Scan for the cell matching the given text and deliver its (x, y) coordinate at center. 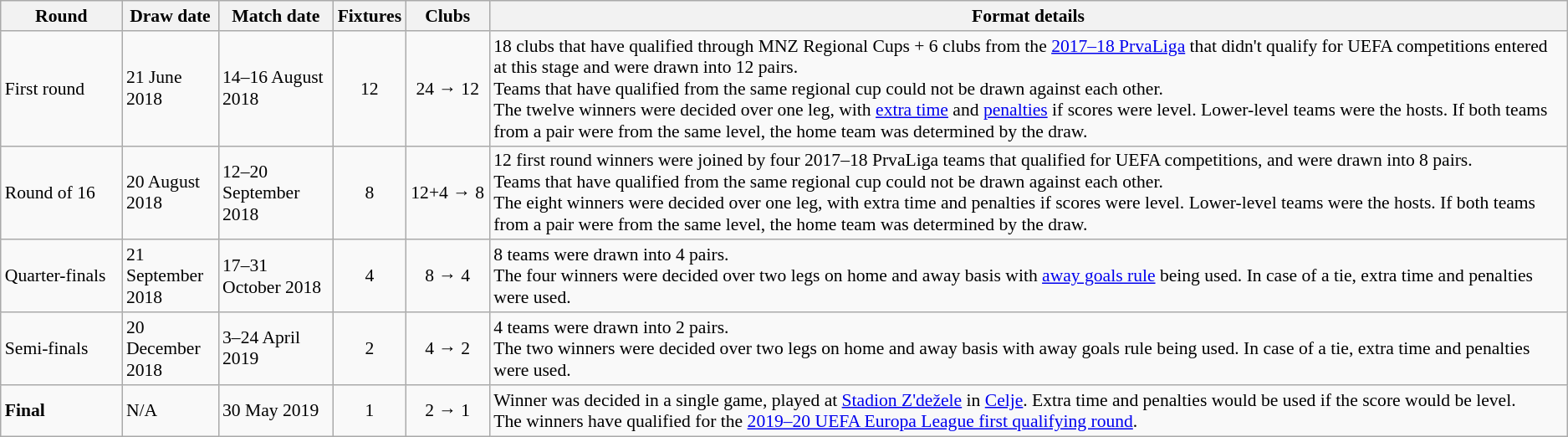
20 December 2018 (171, 348)
8 → 4 (447, 276)
17–31 October 2018 (276, 276)
12+4 → 8 (447, 193)
First round (62, 89)
Fixtures (370, 16)
30 May 2019 (276, 410)
20 August 2018 (171, 193)
N/A (171, 410)
24 → 12 (447, 89)
12–20 September 2018 (276, 193)
Match date (276, 16)
Final (62, 410)
3–24 April 2019 (276, 348)
4 (370, 276)
Round (62, 16)
Round of 16 (62, 193)
Quarter-finals (62, 276)
12 (370, 89)
14–16 August 2018 (276, 89)
1 (370, 410)
4 → 2 (447, 348)
Semi-finals (62, 348)
8 (370, 193)
2 (370, 348)
Draw date (171, 16)
21 September 2018 (171, 276)
21 June 2018 (171, 89)
Clubs (447, 16)
Format details (1028, 16)
2 → 1 (447, 410)
